Search for the cell housing the specified text and yield its (X, Y) center coordinate. 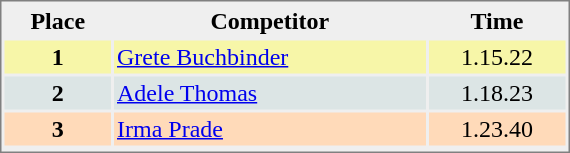
1 (57, 56)
1.18.23 (496, 92)
3 (57, 128)
Grete Buchbinder (270, 56)
Irma Prade (270, 128)
1.23.40 (496, 128)
Place (57, 20)
2 (57, 92)
Time (496, 20)
Adele Thomas (270, 92)
1.15.22 (496, 56)
Competitor (270, 20)
